Locate the cell with the specified text and output its (X, Y) center coordinate. 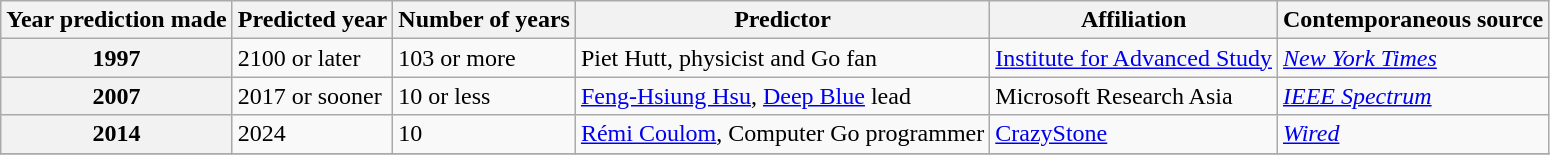
103 or more (484, 58)
2007 (116, 96)
Institute for Advanced Study (1134, 58)
IEEE Spectrum (1412, 96)
Piet Hutt, physicist and Go fan (782, 58)
Number of years (484, 20)
Feng-Hsiung Hsu, Deep Blue lead (782, 96)
Rémi Coulom, Computer Go programmer (782, 134)
New York Times (1412, 58)
2017 or sooner (312, 96)
Microsoft Research Asia (1134, 96)
Wired (1412, 134)
CrazyStone (1134, 134)
1997 (116, 58)
2100 or later (312, 58)
Predicted year (312, 20)
Predictor (782, 20)
Affiliation (1134, 20)
Contemporaneous source (1412, 20)
2024 (312, 134)
10 or less (484, 96)
2014 (116, 134)
Year prediction made (116, 20)
10 (484, 134)
